Scan for the cell matching the given text and deliver its (x, y) coordinate at center. 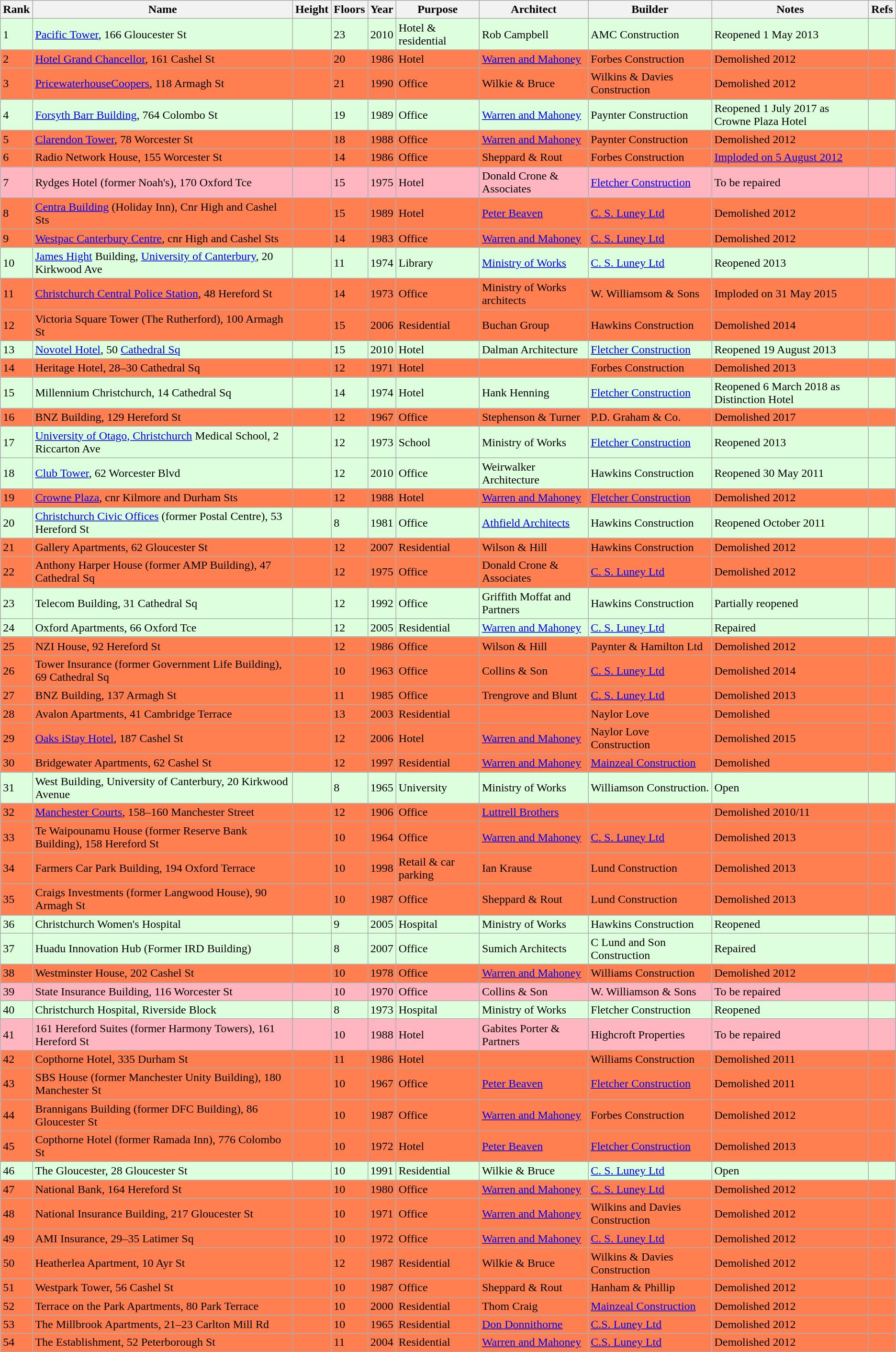
Refs (882, 10)
AMC Construction (650, 34)
1991 (382, 1171)
29 (16, 738)
Centra Building (Holiday Inn), Cnr High and Cashel Sts (163, 214)
Builder (650, 10)
1981 (382, 523)
Imploded on 5 August 2012 (790, 158)
Gallery Apartments, 62 Gloucester St (163, 547)
42 (16, 1059)
Griffith Moffat and Partners (533, 603)
Manchester Courts, 158–160 Manchester Street (163, 812)
1990 (382, 83)
1963 (382, 670)
State Insurance Building, 116 Worcester St (163, 991)
Heritage Hotel, 28–30 Cathedral Sq (163, 368)
7 (16, 182)
Library (437, 262)
Rank (16, 10)
Reopened 1 July 2017 as Crowne Plaza Hotel (790, 115)
50 (16, 1263)
Pacific Tower, 166 Gloucester St (163, 34)
Hank Henning (533, 393)
Reopened October 2011 (790, 523)
Reopened 1 May 2013 (790, 34)
47 (16, 1189)
Westminster House, 202 Cashel St (163, 973)
Sumich Architects (533, 949)
Purpose (437, 10)
41 (16, 1034)
PricewaterhouseCoopers, 118 Armagh St (163, 83)
5 (16, 139)
17 (16, 442)
51 (16, 1288)
University (437, 788)
Demolished 2010/11 (790, 812)
West Building, University of Canterbury, 20 Kirkwood Avenue (163, 788)
Floors (349, 10)
24 (16, 628)
53 (16, 1324)
34 (16, 868)
Christchurch Hospital, Riverside Block (163, 1010)
161 Hereford Suites (former Harmony Towers), 161 Hereford St (163, 1034)
Club Tower, 62 Worcester Blvd (163, 473)
Radio Network House, 155 Worcester St (163, 158)
2 (16, 59)
36 (16, 924)
Bridgewater Apartments, 62 Cashel St (163, 763)
Westpac Canterbury Centre, cnr High and Cashel Sts (163, 238)
National Insurance Building, 217 Gloucester St (163, 1214)
Trengrove and Blunt (533, 695)
Brannigans Building (former DFC Building), 86 Gloucester St (163, 1115)
Don Donnithorne (533, 1324)
Novotel Hotel, 50 Cathedral Sq (163, 350)
37 (16, 949)
Reopened 30 May 2011 (790, 473)
Year (382, 10)
Oxford Apartments, 66 Oxford Tce (163, 628)
W. Williamson & Sons (650, 991)
Ministry of Works architects (533, 294)
2004 (382, 1342)
1983 (382, 238)
48 (16, 1214)
University of Otago, Christchurch Medical School, 2 Riccarton Ave (163, 442)
Christchurch Central Police Station, 48 Hereford St (163, 294)
Terrace on the Park Apartments, 80 Park Terrace (163, 1306)
Stephenson & Turner (533, 417)
Copthorne Hotel, 335 Durham St (163, 1059)
1906 (382, 812)
45 (16, 1146)
Highcroft Properties (650, 1034)
The Millbrook Apartments, 21–23 Carlton Mill Rd (163, 1324)
James Hight Building, University of Canterbury, 20 Kirkwood Ave (163, 262)
Clarendon Tower, 78 Worcester St (163, 139)
Gabites Porter & Partners (533, 1034)
National Bank, 164 Hereford St (163, 1189)
Notes (790, 10)
Weirwalker Architecture (533, 473)
Crowne Plaza, cnr Kilmore and Durham Sts (163, 498)
Dalman Architecture (533, 350)
Name (163, 10)
39 (16, 991)
Oaks iStay Hotel, 187 Cashel St (163, 738)
Westpark Tower, 56 Cashel St (163, 1288)
52 (16, 1306)
BNZ Building, 137 Armagh St (163, 695)
Craigs Investments (former Langwood House), 90 Armagh St (163, 899)
22 (16, 572)
P.D. Graham & Co. (650, 417)
Victoria Square Tower (The Rutherford), 100 Armagh St (163, 325)
Retail & car parking (437, 868)
NZI House, 92 Hereford St (163, 646)
Demolished 2015 (790, 738)
44 (16, 1115)
28 (16, 714)
Christchurch Women's Hospital (163, 924)
35 (16, 899)
Christchurch Civic Offices (former Postal Centre), 53 Hereford St (163, 523)
Huadu Innovation Hub (Former IRD Building) (163, 949)
The Gloucester, 28 Gloucester St (163, 1171)
1978 (382, 973)
3 (16, 83)
Hotel Grand Chancellor, 161 Cashel St (163, 59)
Te Waipounamu House (former Reserve Bank Building), 158 Hereford St (163, 837)
SBS House (former Manchester Unity Building), 180 Manchester St (163, 1084)
27 (16, 695)
25 (16, 646)
4 (16, 115)
Forsyth Barr Building, 764 Colombo St (163, 115)
49 (16, 1239)
Copthorne Hotel (former Ramada Inn), 776 Colombo St (163, 1146)
2003 (382, 714)
38 (16, 973)
26 (16, 670)
Luttrell Brothers (533, 812)
Hanham & Phillip (650, 1288)
54 (16, 1342)
Naylor Love Construction (650, 738)
Partially reopened (790, 603)
Wilkins and Davies Construction (650, 1214)
Hotel & residential (437, 34)
Telecom Building, 31 Cathedral Sq (163, 603)
Reopened 6 March 2018 as Distinction Hotel (790, 393)
Demolished 2017 (790, 417)
1992 (382, 603)
Williamson Construction. (650, 788)
C Lund and Son Construction (650, 949)
30 (16, 763)
1980 (382, 1189)
BNZ Building, 129 Hereford St (163, 417)
1 (16, 34)
1964 (382, 837)
6 (16, 158)
16 (16, 417)
Ian Krause (533, 868)
AMI Insurance, 29–35 Latimer Sq (163, 1239)
1997 (382, 763)
Paynter & Hamilton Ltd (650, 646)
Buchan Group (533, 325)
Avalon Apartments, 41 Cambridge Terrace (163, 714)
W. Williamsom & Sons (650, 294)
Rob Campbell (533, 34)
Tower Insurance (former Government Life Building), 69 Cathedral Sq (163, 670)
School (437, 442)
31 (16, 788)
Heatherlea Apartment, 10 Ayr St (163, 1263)
43 (16, 1084)
33 (16, 837)
Imploded on 31 May 2015 (790, 294)
Naylor Love (650, 714)
Architect (533, 10)
1998 (382, 868)
Thom Craig (533, 1306)
Rydges Hotel (former Noah's), 170 Oxford Tce (163, 182)
The Establishment, 52 Peterborough St (163, 1342)
2000 (382, 1306)
Reopened 19 August 2013 (790, 350)
Anthony Harper House (former AMP Building), 47 Cathedral Sq (163, 572)
Height (312, 10)
Farmers Car Park Building, 194 Oxford Terrace (163, 868)
46 (16, 1171)
Millennium Christchurch, 14 Cathedral Sq (163, 393)
Athfield Architects (533, 523)
1970 (382, 991)
1985 (382, 695)
40 (16, 1010)
32 (16, 812)
